Scan for the cell matching the given text and deliver its [x, y] coordinate at center. 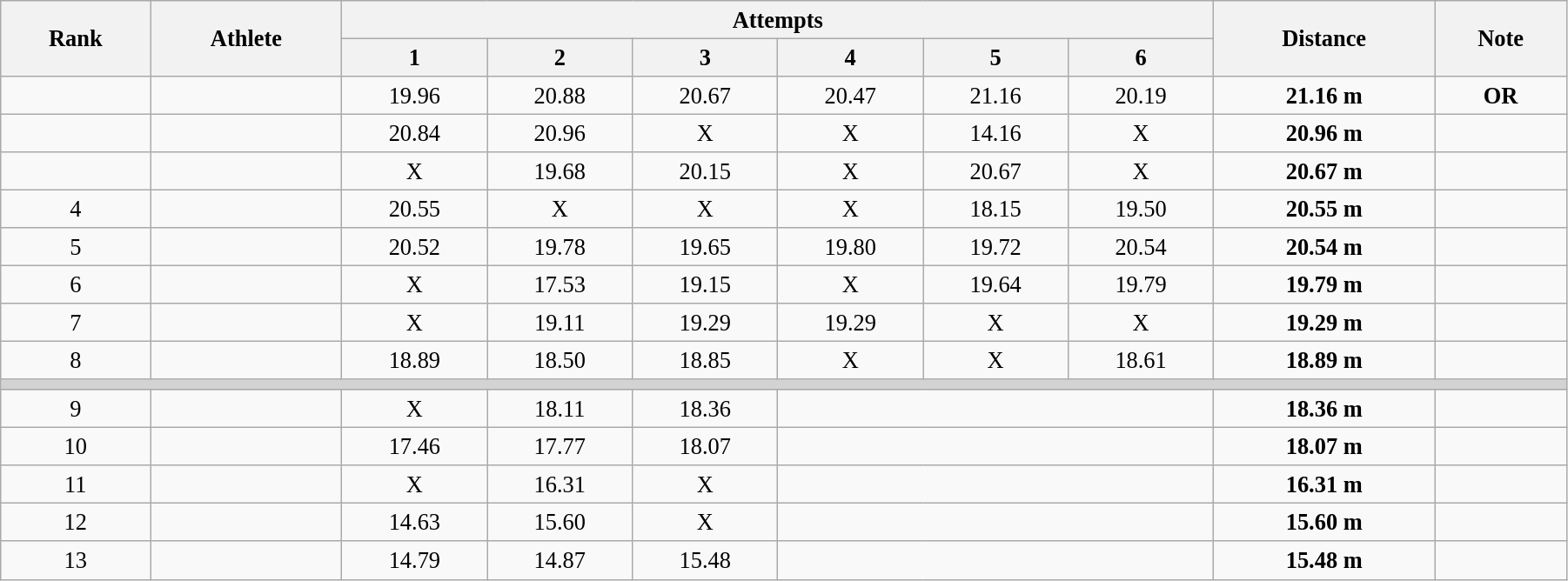
19.50 [1142, 209]
14.16 [995, 133]
Rank [76, 38]
20.88 [560, 95]
20.96 [560, 133]
9 [76, 409]
17.77 [560, 446]
19.64 [995, 284]
21.16 m [1324, 95]
18.50 [560, 360]
15.60 [560, 522]
14.79 [414, 560]
8 [76, 360]
18.89 m [1324, 360]
20.55 [414, 209]
16.31 m [1324, 484]
15.48 [705, 560]
20.19 [1142, 95]
Distance [1324, 38]
18.36 [705, 409]
19.68 [560, 171]
19.72 [995, 247]
Note [1501, 38]
18.85 [705, 360]
2 [560, 57]
19.65 [705, 247]
18.15 [995, 209]
11 [76, 484]
14.63 [414, 522]
20.15 [705, 171]
18.07 [705, 446]
17.53 [560, 284]
19.15 [705, 284]
18.61 [1142, 360]
19.79 m [1324, 284]
18.07 m [1324, 446]
20.96 m [1324, 133]
21.16 [995, 95]
20.84 [414, 133]
10 [76, 446]
19.79 [1142, 284]
17.46 [414, 446]
18.36 m [1324, 409]
15.60 m [1324, 522]
18.89 [414, 360]
20.47 [851, 95]
20.67 m [1324, 171]
20.55 m [1324, 209]
18.11 [560, 409]
19.96 [414, 95]
19.80 [851, 247]
19.29 m [1324, 323]
20.54 m [1324, 247]
20.52 [414, 247]
20.54 [1142, 247]
12 [76, 522]
13 [76, 560]
16.31 [560, 484]
7 [76, 323]
19.78 [560, 247]
Attempts [778, 19]
3 [705, 57]
15.48 m [1324, 560]
1 [414, 57]
Athlete [246, 38]
19.11 [560, 323]
14.87 [560, 560]
OR [1501, 95]
